Extract the (X, Y) coordinate from the center of the cell holding the provided text.  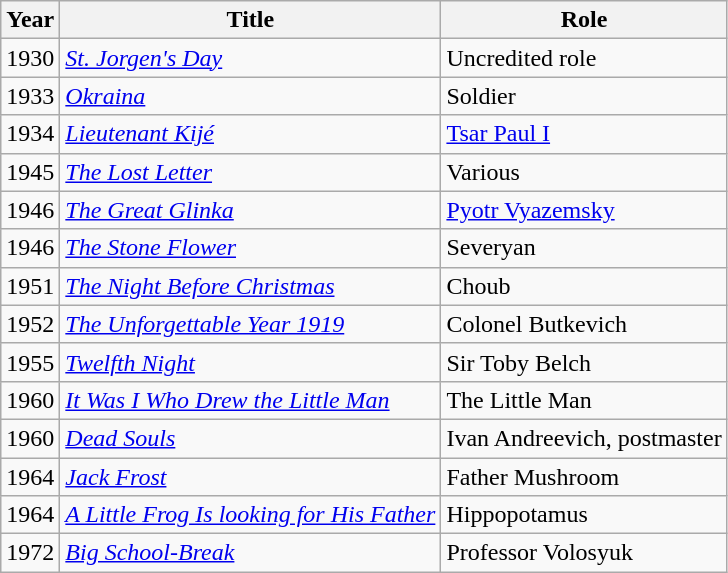
Professor Volosyuk (584, 553)
The Night Before Christmas (250, 286)
Big School-Break (250, 553)
Hippopotamus (584, 515)
The Little Man (584, 400)
1951 (30, 286)
Uncredited role (584, 58)
St. Jorgen's Day (250, 58)
1945 (30, 172)
Dead Souls (250, 438)
1955 (30, 362)
Title (250, 20)
Jack Frost (250, 477)
A Little Frog Is looking for His Father (250, 515)
The Lost Letter (250, 172)
Lieutenant Kijé (250, 134)
Severyan (584, 248)
The Unforgettable Year 1919 (250, 324)
Various (584, 172)
Ivan Andreevich, postmaster (584, 438)
The Great Glinka (250, 210)
Year (30, 20)
1933 (30, 96)
Choub (584, 286)
Role (584, 20)
Soldier (584, 96)
Tsar Paul I (584, 134)
Pyotr Vyazemsky (584, 210)
Colonel Butkevich (584, 324)
It Was I Who Drew the Little Man (250, 400)
Okraina (250, 96)
1972 (30, 553)
Sir Toby Belch (584, 362)
Father Mushroom (584, 477)
1952 (30, 324)
Twelfth Night (250, 362)
1934 (30, 134)
1930 (30, 58)
The Stone Flower (250, 248)
